Locate the cell with the specified text and output its (X, Y) center coordinate. 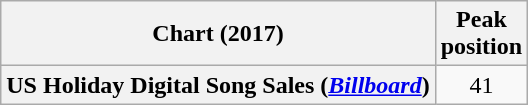
41 (481, 85)
Chart (2017) (218, 34)
US Holiday Digital Song Sales (Billboard) (218, 85)
Peak position (481, 34)
